Capture the cell that displays the provided text and extract its [x, y] central coordinate. 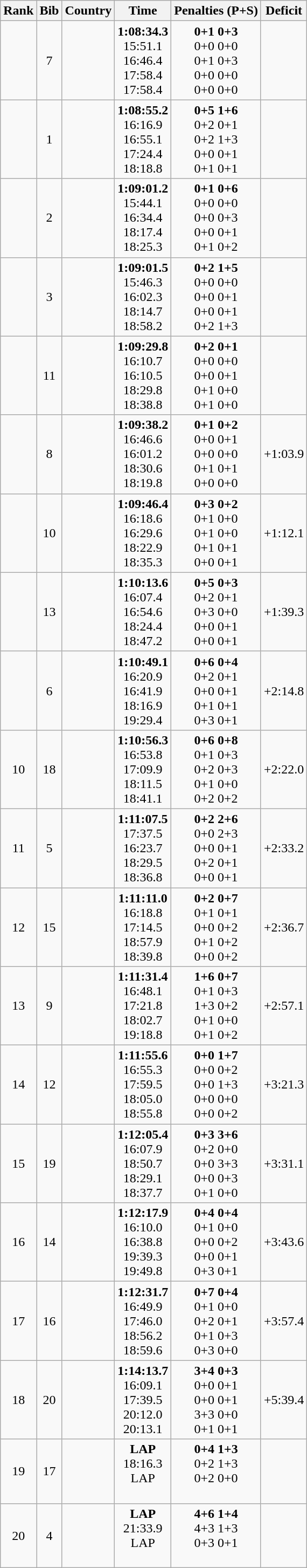
0+4 1+30+2 1+30+2 0+0 [217, 1471]
0+3 3+60+2 0+00+0 3+30+0 0+30+1 0+0 [217, 1163]
2 [50, 218]
3 [50, 297]
+2:57.1 [283, 1006]
1:08:55.216:16.916:55.117:24.418:18.8 [143, 139]
LAP21:33.9LAP [143, 1535]
+2:33.2 [283, 848]
1:09:01.215:44.116:34.418:17.418:25.3 [143, 218]
Rank [18, 11]
Time [143, 11]
0+0 1+70+0 0+20+0 1+30+0 0+00+0 0+2 [217, 1085]
+1:39.3 [283, 612]
+5:39.4 [283, 1400]
1:10:49.116:20.916:41.918:16.919:29.4 [143, 690]
LAP18:16.3LAP [143, 1471]
0+6 0+40+2 0+10+0 0+10+1 0+10+3 0+1 [217, 690]
0+7 0+40+1 0+00+2 0+10+1 0+30+3 0+0 [217, 1321]
4 [50, 1535]
9 [50, 1006]
1:14:13.716:09.117:39.520:12.020:13.1 [143, 1400]
1:10:56.316:53.817:09.918:11.518:41.1 [143, 769]
1:12:05.416:07.918:50.718:29.118:37.7 [143, 1163]
1:09:29.8 16:10.716:10.518:29.818:38.8 [143, 375]
0+1 0+60+0 0+0 0+0 0+30+0 0+10+1 0+2 [217, 218]
+2:14.8 [283, 690]
6 [50, 690]
+3:21.3 [283, 1085]
0+5 0+30+2 0+10+3 0+00+0 0+10+0 0+1 [217, 612]
0+2 1+50+0 0+0 0+0 0+1 0+0 0+10+2 1+3 [217, 297]
1 [50, 139]
0+3 0+20+1 0+0 0+1 0+00+1 0+10+0 0+1 [217, 533]
0+6 0+80+1 0+30+2 0+30+1 0+00+2 0+2 [217, 769]
Deficit [283, 11]
1:09:38.216:46.616:01.2 18:30.618:19.8 [143, 454]
1:11:07.5 17:37.516:23.718:29.518:36.8 [143, 848]
+1:03.9 [283, 454]
1:11:55.616:55.317:59.518:05.018:55.8 [143, 1085]
7 [50, 60]
0+2 0+10+0 0+0 0+0 0+10+1 0+00+1 0+0 [217, 375]
+3:57.4 [283, 1321]
+2:22.0 [283, 769]
0+5 1+60+2 0+1 0+2 1+30+0 0+10+1 0+1 [217, 139]
+3:43.6 [283, 1242]
3+4 0+30+0 0+10+0 0+13+3 0+00+1 0+1 [217, 1400]
0+1 0+20+0 0+1 0+0 0+00+1 0+10+0 0+0 [217, 454]
1:10:13.6 16:07.416:54.618:24.418:47.2 [143, 612]
1:09:01.515:46.316:02.318:14.718:58.2 [143, 297]
Country [88, 11]
Bib [50, 11]
1+6 0+70+1 0+31+3 0+20+1 0+00+1 0+2 [217, 1006]
+3:31.1 [283, 1163]
1:08:34.3 15:51.116:46.417:58.417:58.4 [143, 60]
1:09:46.416:18.616:29.618:22.918:35.3 [143, 533]
4+6 1+44+3 1+30+3 0+1 [217, 1535]
8 [50, 454]
1:12:31.716:49.917:46.018:56.218:59.6 [143, 1321]
Penalties (P+S) [217, 11]
+1:12.1 [283, 533]
0+2 2+60+0 2+3 0+0 0+10+2 0+10+0 0+1 [217, 848]
1:11:11.016:18.817:14.518:57.918:39.8 [143, 927]
0+4 0+40+1 0+00+0 0+20+0 0+10+3 0+1 [217, 1242]
1:12:17.916:10.016:38.819:39.319:49.8 [143, 1242]
1:11:31.4 16:48.117:21.818:02.719:18.8 [143, 1006]
+2:36.7 [283, 927]
0+1 0+30+0 0+0 0+1 0+30+0 0+00+0 0+0 [217, 60]
0+2 0+70+1 0+10+0 0+20+1 0+20+0 0+2 [217, 927]
5 [50, 848]
